Capture the cell that displays the provided text and extract its [x, y] central coordinate. 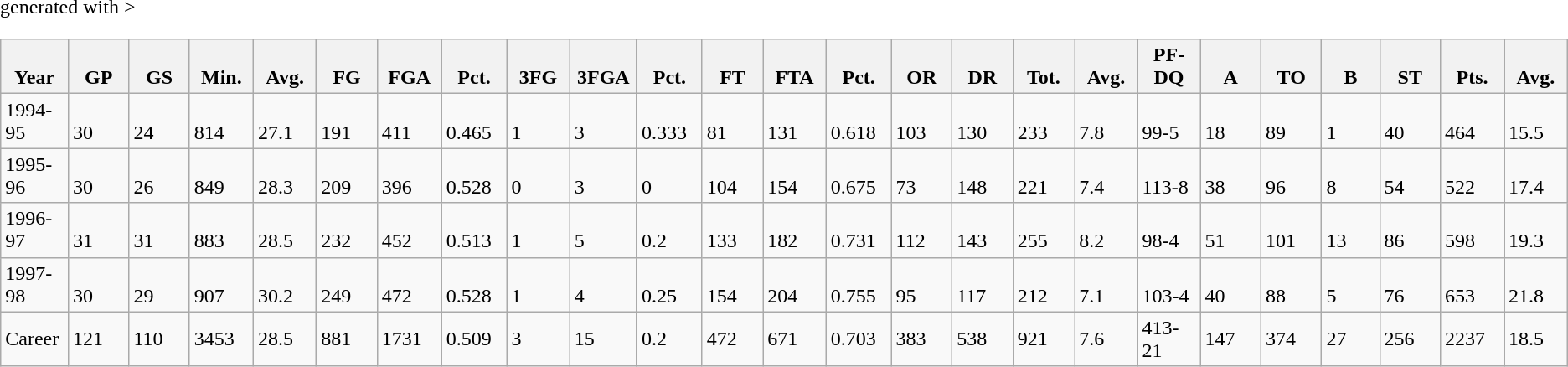
FT [732, 67]
411 [409, 121]
88 [1292, 285]
86 [1411, 230]
Pts. [1473, 67]
21.8 [1536, 285]
19.3 [1536, 230]
DR [983, 67]
27 [1350, 339]
112 [921, 230]
99-5 [1169, 121]
103-4 [1169, 285]
0.755 [859, 285]
81 [732, 121]
396 [409, 176]
54 [1411, 176]
FGA [409, 67]
883 [221, 230]
121 [99, 339]
413-21 [1169, 339]
671 [795, 339]
Year [35, 67]
0.703 [859, 339]
15.5 [1536, 121]
96 [1292, 176]
Tot. [1044, 67]
191 [347, 121]
7.6 [1106, 339]
147 [1231, 339]
GP [99, 67]
ST [1411, 67]
104 [732, 176]
89 [1292, 121]
B [1350, 67]
29 [159, 285]
2237 [1473, 339]
255 [1044, 230]
143 [983, 230]
FG [347, 67]
204 [795, 285]
GS [159, 67]
374 [1292, 339]
103 [921, 121]
3453 [221, 339]
113-8 [1169, 176]
110 [159, 339]
881 [347, 339]
7.4 [1106, 176]
A [1231, 67]
233 [1044, 121]
907 [221, 285]
27.1 [285, 121]
232 [347, 230]
3FG [538, 67]
653 [1473, 285]
18 [1231, 121]
1731 [409, 339]
0.618 [859, 121]
249 [347, 285]
30.2 [285, 285]
8.2 [1106, 230]
0.465 [474, 121]
0.513 [474, 230]
383 [921, 339]
1997-98 [35, 285]
209 [347, 176]
76 [1411, 285]
182 [795, 230]
522 [1473, 176]
0.731 [859, 230]
7.8 [1106, 121]
131 [795, 121]
133 [732, 230]
117 [983, 285]
OR [921, 67]
TO [1292, 67]
26 [159, 176]
51 [1231, 230]
598 [1473, 230]
0.509 [474, 339]
4 [603, 285]
28.3 [285, 176]
0.333 [669, 121]
921 [1044, 339]
13 [1350, 230]
95 [921, 285]
256 [1411, 339]
130 [983, 121]
3FGA [603, 67]
221 [1044, 176]
15 [603, 339]
8 [1350, 176]
18.5 [1536, 339]
Career [35, 339]
7.1 [1106, 285]
464 [1473, 121]
101 [1292, 230]
Min. [221, 67]
452 [409, 230]
PF-DQ [1169, 67]
849 [221, 176]
24 [159, 121]
0.675 [859, 176]
1996-97 [35, 230]
1995-96 [35, 176]
814 [221, 121]
148 [983, 176]
17.4 [1536, 176]
73 [921, 176]
212 [1044, 285]
1994-95 [35, 121]
38 [1231, 176]
0.25 [669, 285]
538 [983, 339]
FTA [795, 67]
98-4 [1169, 230]
